Search for the cell housing the specified text and yield its [X, Y] center coordinate. 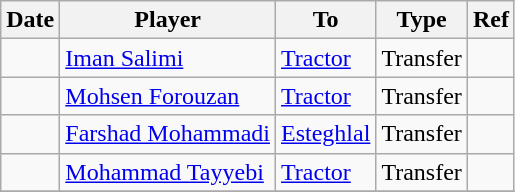
Date [30, 20]
Iman Salimi [168, 58]
Farshad Mohammadi [168, 134]
Type [422, 20]
Player [168, 20]
To [325, 20]
Ref [490, 20]
Mohammad Tayyebi [168, 172]
Mohsen Forouzan [168, 96]
Esteghlal [325, 134]
